Pinpoint the cell where the given text exists, returning its [X, Y] midpoint coordinate. 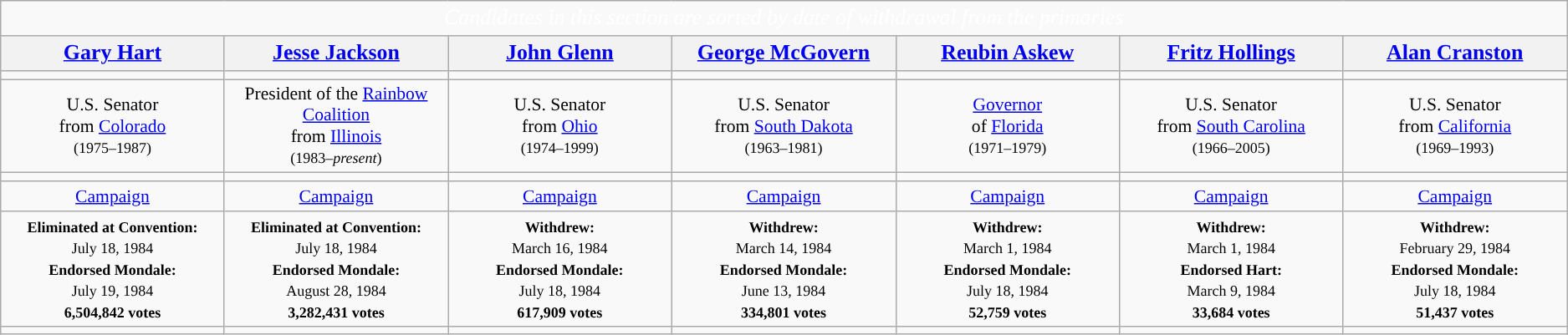
Jesse Jackson [336, 53]
U.S. Senatorfrom Colorado(1975–1987) [112, 126]
Eliminated at Convention:July 18, 1984Endorsed Mondale:August 28, 19843,282,431 votes [336, 269]
Eliminated at Convention:July 18, 1984Endorsed Mondale:July 19, 19846,504,842 votes [112, 269]
Withdrew:March 1, 1984Endorsed Mondale:July 18, 198452,759 votes [1007, 269]
Fritz Hollings [1231, 53]
Withdrew:March 16, 1984Endorsed Mondale:July 18, 1984617,909 votes [560, 269]
Alan Cranston [1455, 53]
Withdrew:March 1, 1984Endorsed Hart:March 9, 198433,684 votes [1231, 269]
U.S. Senatorfrom South Dakota(1963–1981) [784, 126]
U.S. Senatorfrom Ohio(1974–1999) [560, 126]
U.S. Senatorfrom California(1969–1993) [1455, 126]
John Glenn [560, 53]
President of the Rainbow Coalitionfrom Illinois (1983–present) [336, 126]
U.S. Senatorfrom South Carolina(1966–2005) [1231, 126]
Reubin Askew [1007, 53]
George McGovern [784, 53]
Withdrew:February 29, 1984Endorsed Mondale:July 18, 198451,437 votes [1455, 269]
Gary Hart [112, 53]
Governorof Florida(1971–1979) [1007, 126]
Candidates in this section are sorted by date of withdrawal from the primaries [784, 18]
Withdrew:March 14, 1984Endorsed Mondale:June 13, 1984334,801 votes [784, 269]
